Detect which cell encompasses the target text, then output its [X, Y] center coordinate. 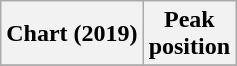
Peakposition [189, 34]
Chart (2019) [72, 34]
